Provide the [X, Y] coordinate of the cell's center where the given text is located.  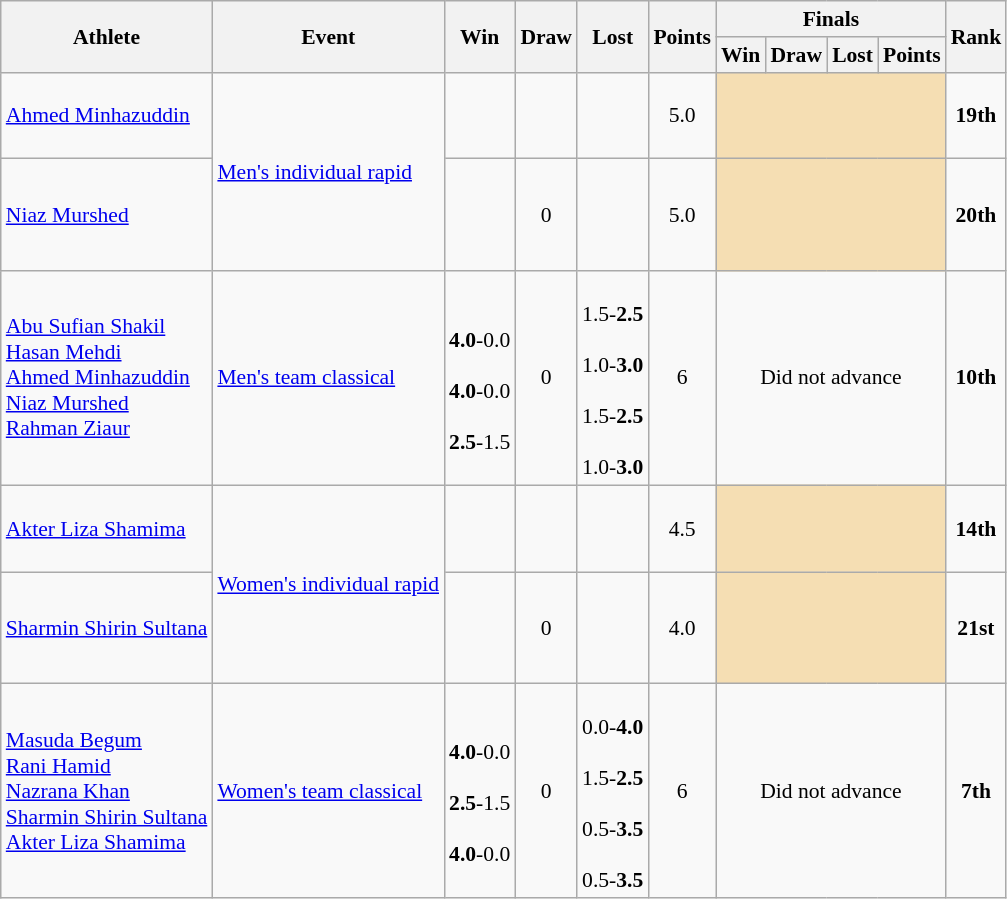
Akter Liza Shamima [107, 528]
Men's individual rapid [328, 172]
Women's team classical [328, 791]
20th [976, 215]
7th [976, 791]
Sharmin Shirin Sultana [107, 628]
Athlete [107, 36]
21st [976, 628]
19th [976, 116]
Ahmed Minhazuddin [107, 116]
Rank [976, 36]
Niaz Murshed [107, 215]
4.0-0.04.0-0.02.5-1.5 [480, 378]
14th [976, 528]
Men's team classical [328, 378]
1.5-2.51.0-3.01.5-2.51.0-3.0 [612, 378]
Women's individual rapid [328, 584]
4.5 [682, 528]
Masuda BegumRani HamidNazrana KhanSharmin Shirin SultanaAkter Liza Shamima [107, 791]
Finals [831, 19]
Abu Sufian ShakilHasan MehdiAhmed MinhazuddinNiaz MurshedRahman Ziaur [107, 378]
Event [328, 36]
4.0-0.02.5-1.54.0-0.0 [480, 791]
4.0 [682, 628]
0.0-4.01.5-2.50.5-3.50.5-3.5 [612, 791]
10th [976, 378]
